For the text-containing cell, return its midpoint in [x, y] coordinate format. 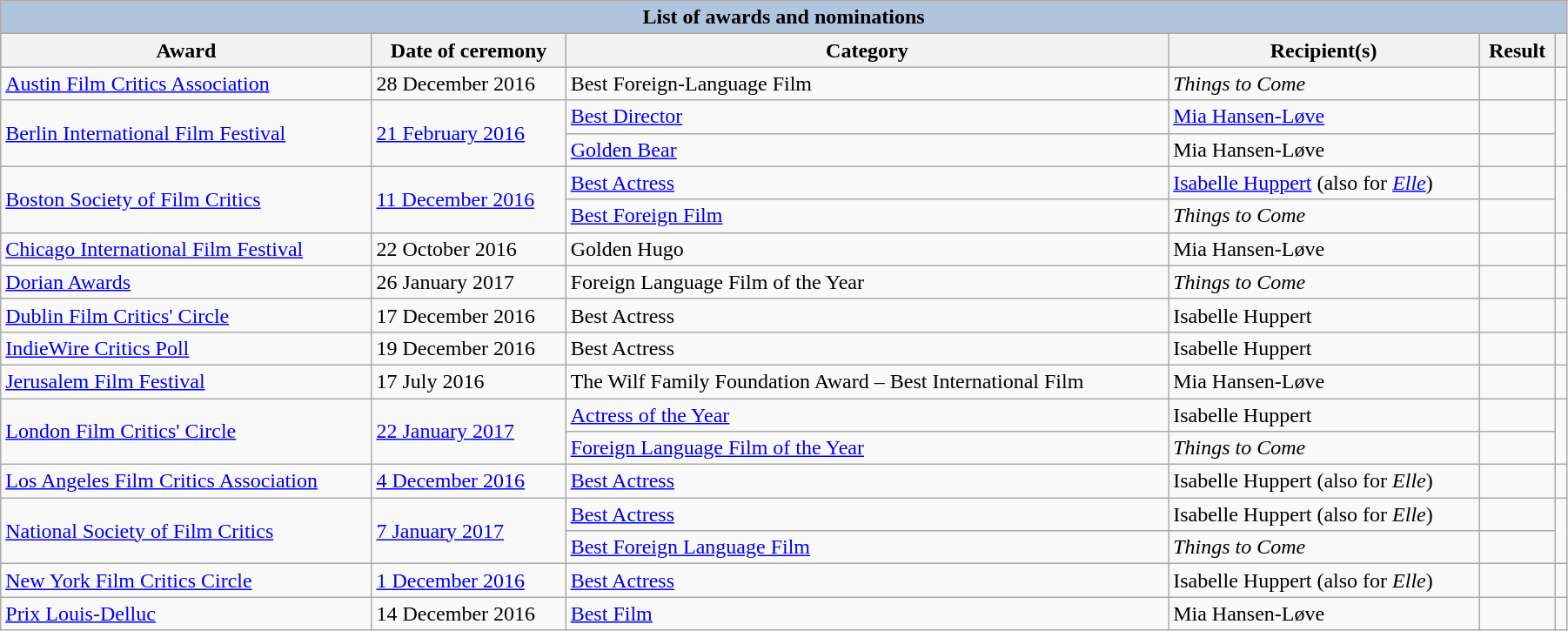
22 January 2017 [468, 432]
IndieWire Critics Poll [186, 348]
7 January 2017 [468, 531]
Best Foreign-Language Film [867, 84]
List of awards and nominations [784, 17]
Los Angeles Film Critics Association [186, 481]
Boston Society of Film Critics [186, 199]
Best Director [867, 117]
19 December 2016 [468, 348]
21 February 2016 [468, 133]
Dublin Film Critics' Circle [186, 315]
Golden Bear [867, 150]
17 July 2016 [468, 381]
Chicago International Film Festival [186, 249]
11 December 2016 [468, 199]
Result [1518, 50]
Golden Hugo [867, 249]
Best Foreign Film [867, 216]
Recipient(s) [1324, 50]
Category [867, 50]
Berlin International Film Festival [186, 133]
Austin Film Critics Association [186, 84]
New York Film Critics Circle [186, 581]
17 December 2016 [468, 315]
London Film Critics' Circle [186, 432]
Dorian Awards [186, 282]
1 December 2016 [468, 581]
Prix Louis-Delluc [186, 614]
The Wilf Family Foundation Award – Best International Film [867, 381]
Award [186, 50]
Best Film [867, 614]
26 January 2017 [468, 282]
Actress of the Year [867, 415]
28 December 2016 [468, 84]
Date of ceremony [468, 50]
National Society of Film Critics [186, 531]
Best Foreign Language Film [867, 547]
22 October 2016 [468, 249]
4 December 2016 [468, 481]
Jerusalem Film Festival [186, 381]
14 December 2016 [468, 614]
